Capture the cell that displays the provided text and extract its (X, Y) central coordinate. 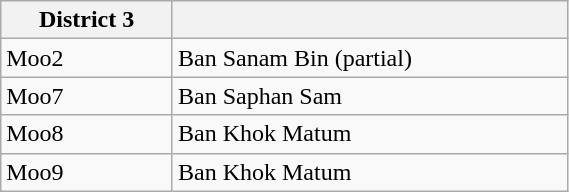
Moo7 (87, 96)
Moo8 (87, 134)
District 3 (87, 20)
Ban Saphan Sam (370, 96)
Moo9 (87, 172)
Ban Sanam Bin (partial) (370, 58)
Moo2 (87, 58)
